For the text-containing cell, return its midpoint in (X, Y) coordinate format. 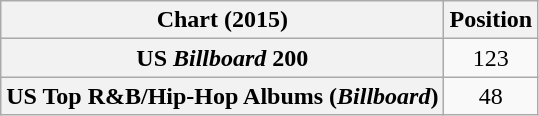
48 (491, 96)
US Billboard 200 (222, 58)
Chart (2015) (222, 20)
123 (491, 58)
US Top R&B/Hip-Hop Albums (Billboard) (222, 96)
Position (491, 20)
